Determine the (x, y) coordinate at the center of the cell enclosing the given text.  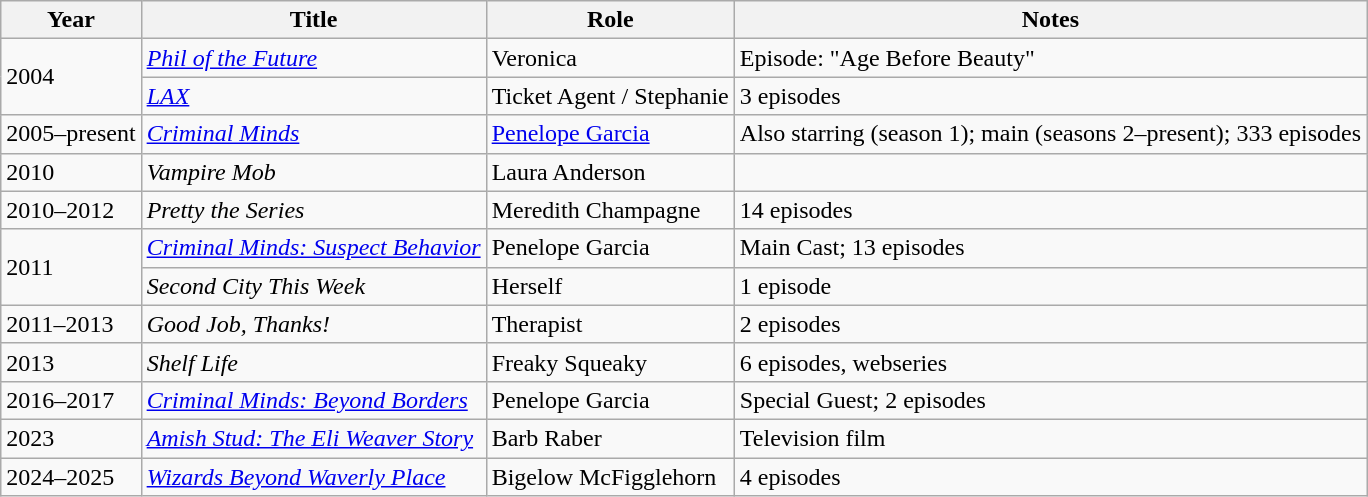
Year (71, 20)
Veronica (610, 58)
Bigelow McFigglehorn (610, 477)
Freaky Squeaky (610, 362)
2005–present (71, 134)
Therapist (610, 324)
Also starring (season 1); main (seasons 2–present); 333 episodes (1050, 134)
Television film (1050, 438)
2010 (71, 172)
2 episodes (1050, 324)
Criminal Minds: Beyond Borders (314, 400)
Notes (1050, 20)
2013 (71, 362)
2011 (71, 267)
2010–2012 (71, 210)
Title (314, 20)
Episode: "Age Before Beauty" (1050, 58)
6 episodes, webseries (1050, 362)
2024–2025 (71, 477)
Laura Anderson (610, 172)
Amish Stud: The Eli Weaver Story (314, 438)
Main Cast; 13 episodes (1050, 248)
LAX (314, 96)
2023 (71, 438)
Role (610, 20)
Criminal Minds (314, 134)
2011–2013 (71, 324)
4 episodes (1050, 477)
Criminal Minds: Suspect Behavior (314, 248)
3 episodes (1050, 96)
Vampire Mob (314, 172)
Pretty the Series (314, 210)
Meredith Champagne (610, 210)
Herself (610, 286)
14 episodes (1050, 210)
1 episode (1050, 286)
Shelf Life (314, 362)
Good Job, Thanks! (314, 324)
2016–2017 (71, 400)
Phil of the Future (314, 58)
Barb Raber (610, 438)
Ticket Agent / Stephanie (610, 96)
2004 (71, 77)
Special Guest; 2 episodes (1050, 400)
Wizards Beyond Waverly Place (314, 477)
Second City This Week (314, 286)
